Locate the cell with the specified text and output its (X, Y) center coordinate. 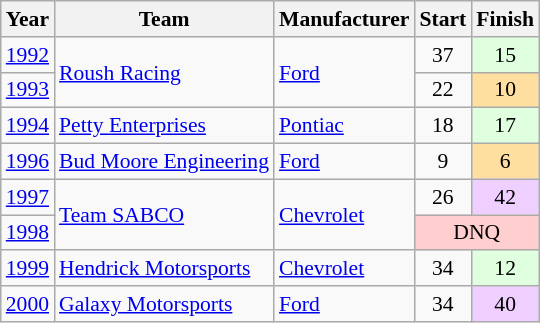
Finish (505, 19)
6 (505, 162)
Pontiac (344, 126)
26 (442, 197)
Bud Moore Engineering (164, 162)
12 (505, 269)
18 (442, 126)
DNQ (476, 233)
22 (442, 90)
1992 (28, 55)
1999 (28, 269)
10 (505, 90)
1996 (28, 162)
1994 (28, 126)
2000 (28, 304)
Roush Racing (164, 72)
Year (28, 19)
Hendrick Motorsports (164, 269)
1993 (28, 90)
1997 (28, 197)
42 (505, 197)
Petty Enterprises (164, 126)
1998 (28, 233)
17 (505, 126)
9 (442, 162)
Start (442, 19)
Team (164, 19)
Galaxy Motorsports (164, 304)
15 (505, 55)
40 (505, 304)
37 (442, 55)
Manufacturer (344, 19)
Team SABCO (164, 214)
